Search for the cell housing the specified text and yield its [X, Y] center coordinate. 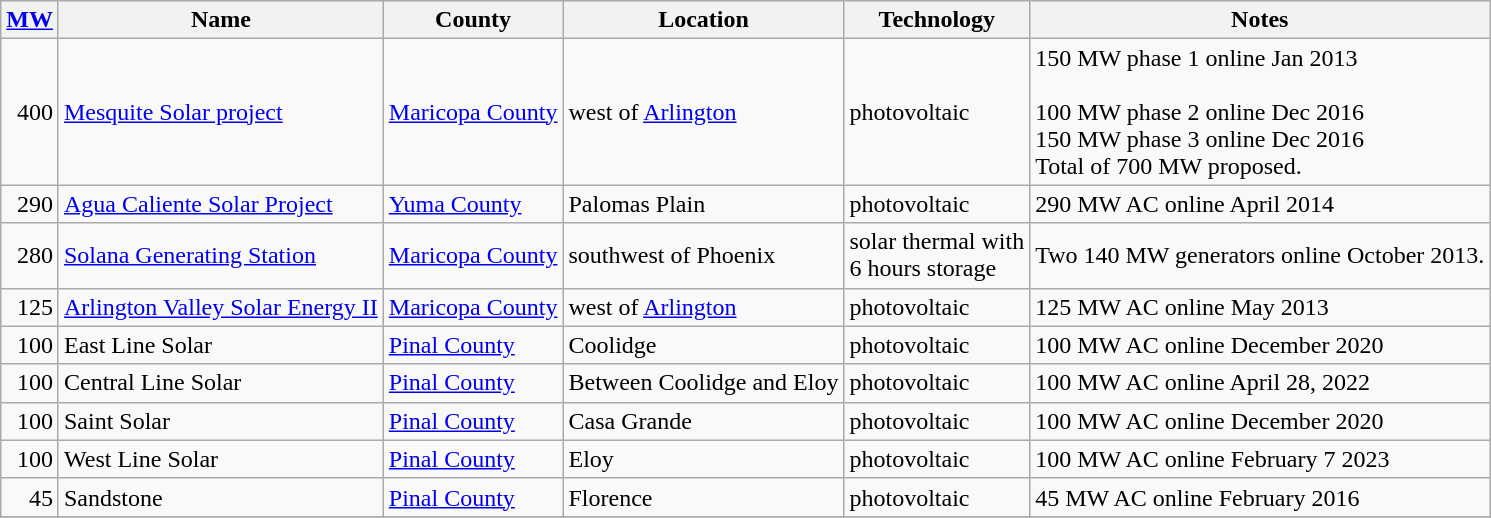
Name [220, 20]
Solana Generating Station [220, 256]
280 [30, 256]
45 MW AC online February 2016 [1260, 497]
southwest of Phoenix [704, 256]
Arlington Valley Solar Energy II [220, 307]
Mesquite Solar project [220, 112]
45 [30, 497]
solar thermal with6 hours storage [937, 256]
Florence [704, 497]
Sandstone [220, 497]
400 [30, 112]
Casa Grande [704, 421]
East Line Solar [220, 345]
Between Coolidge and Eloy [704, 383]
Yuma County [473, 204]
100 MW AC online April 28, 2022 [1260, 383]
290 MW AC online April 2014 [1260, 204]
Location [704, 20]
Coolidge [704, 345]
Technology [937, 20]
150 MW phase 1 online Jan 2013 100 MW phase 2 online Dec 2016 150 MW phase 3 online Dec 2016 Total of 700 MW proposed. [1260, 112]
Notes [1260, 20]
MW [30, 20]
Central Line Solar [220, 383]
290 [30, 204]
Two 140 MW generators online October 2013. [1260, 256]
County [473, 20]
100 MW AC online February 7 2023 [1260, 459]
Palomas Plain [704, 204]
West Line Solar [220, 459]
125 MW AC online May 2013 [1260, 307]
125 [30, 307]
Eloy [704, 459]
Agua Caliente Solar Project [220, 204]
Saint Solar [220, 421]
